Capture the cell that displays the provided text and extract its [x, y] central coordinate. 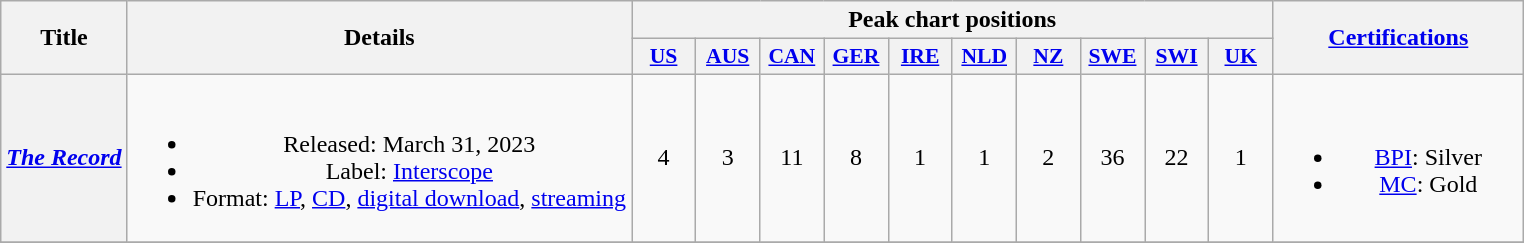
BPI: SilverMC: Gold [1398, 158]
8 [856, 158]
US [664, 57]
3 [728, 158]
SWI [1177, 57]
GER [856, 57]
The Record [64, 158]
UK [1241, 57]
36 [1112, 158]
SWE [1112, 57]
AUS [728, 57]
Title [64, 38]
22 [1177, 158]
Details [379, 38]
NLD [984, 57]
Certifications [1398, 38]
Peak chart positions [952, 20]
2 [1048, 158]
IRE [920, 57]
4 [664, 158]
NZ [1048, 57]
Released: March 31, 2023Label: InterscopeFormat: LP, CD, digital download, streaming [379, 158]
CAN [792, 57]
11 [792, 158]
